Search for the cell housing the specified text and yield its [x, y] center coordinate. 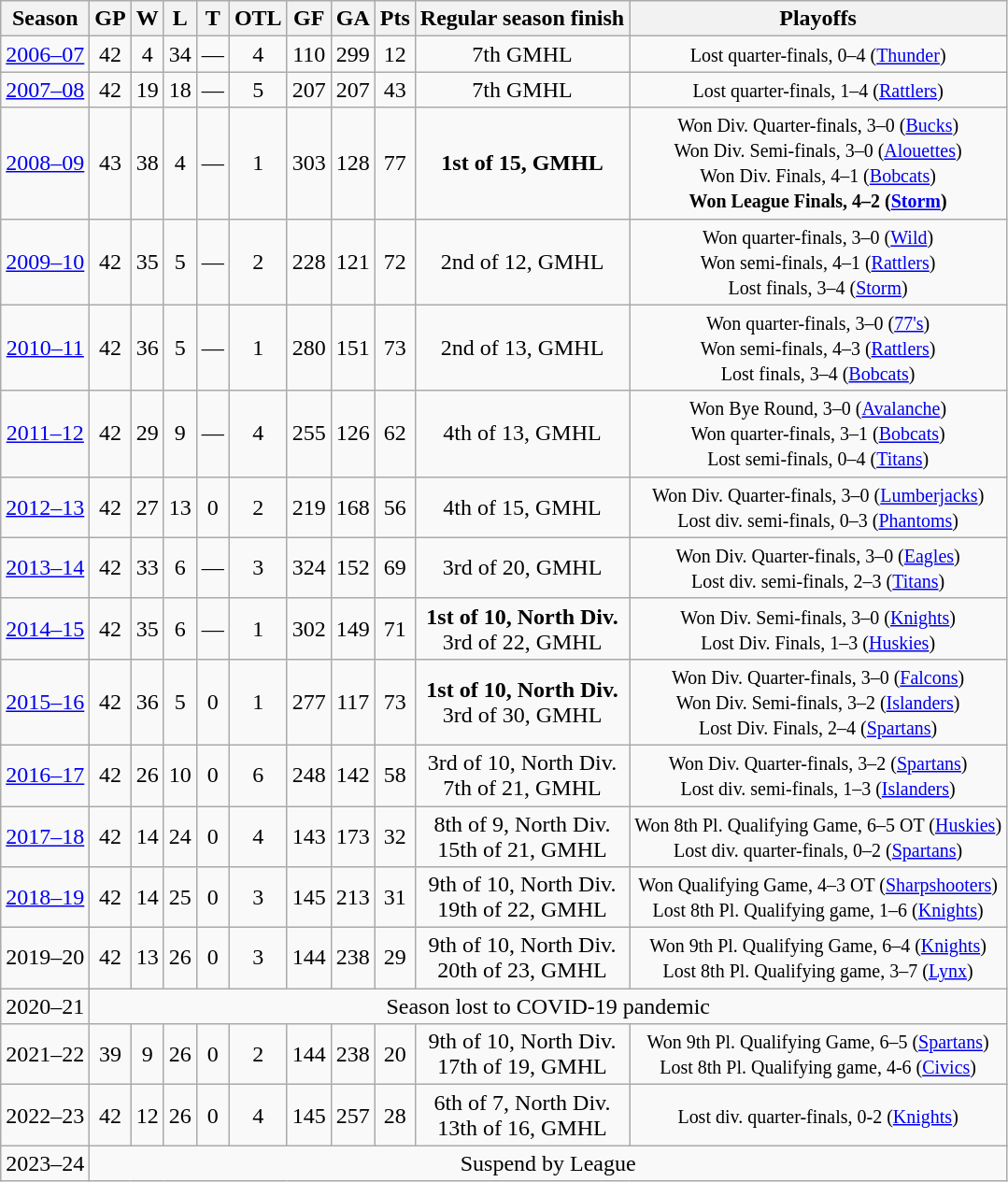
2015–16 [45, 702]
2nd of 12, GMHL [521, 262]
2017–18 [45, 835]
28 [394, 1116]
32 [394, 835]
Season lost to COVID-19 pandemic [548, 1006]
Won Div. Quarter-finals, 3–0 (Falcons)Won Div. Semi-finals, 3–2 (Islanders)Lost Div. Finals, 2–4 (Spartans) [818, 702]
117 [353, 702]
2020–21 [45, 1006]
126 [353, 434]
168 [353, 506]
110 [308, 54]
9th of 10, North Div.19th of 22, GMHL [521, 897]
Season [45, 19]
4th of 15, GMHL [521, 506]
303 [308, 163]
143 [308, 835]
77 [394, 163]
9th of 10, North Div.20th of 23, GMHL [521, 959]
56 [394, 506]
Won Div. Quarter-finals, 3–0 (Eagles)Lost div. semi-finals, 2–3 (Titans) [818, 568]
39 [110, 1054]
34 [179, 54]
18 [179, 90]
Won 9th Pl. Qualifying Game, 6–4 (Knights)Lost 8th Pl. Qualifying game, 3–7 (Lynx) [818, 959]
173 [353, 835]
2012–13 [45, 506]
151 [353, 348]
Lost quarter-finals, 1–4 (Rattlers) [818, 90]
2022–23 [45, 1116]
248 [308, 776]
Won quarter-finals, 3–0 (77's)Won semi-finals, 4–3 (Rattlers)Lost finals, 3–4 (Bobcats) [818, 348]
W [148, 19]
27 [148, 506]
6th of 7, North Div.13th of 16, GMHL [521, 1116]
152 [353, 568]
2006–07 [45, 54]
Won quarter-finals, 3–0 (Wild)Won semi-finals, 4–1 (Rattlers)Lost finals, 3–4 (Storm) [818, 262]
219 [308, 506]
2014–15 [45, 628]
299 [353, 54]
255 [308, 434]
8th of 9, North Div.15th of 21, GMHL [521, 835]
62 [394, 434]
2007–08 [45, 90]
Won Div. Semi-finals, 3–0 (Knights)Lost Div. Finals, 1–3 (Huskies) [818, 628]
1st of 15, GMHL [521, 163]
2008–09 [45, 163]
1st of 10, North Div.3rd of 30, GMHL [521, 702]
9th of 10, North Div.17th of 19, GMHL [521, 1054]
Won 9th Pl. Qualifying Game, 6–5 (Spartans)Lost 8th Pl. Qualifying game, 4-6 (Civics) [818, 1054]
GP [110, 19]
Won Div. Quarter-finals, 3–0 (Lumberjacks)Lost div. semi-finals, 0–3 (Phantoms) [818, 506]
3rd of 20, GMHL [521, 568]
69 [394, 568]
2018–19 [45, 897]
Lost quarter-finals, 0–4 (Thunder) [818, 54]
Lost div. quarter-finals, 0-2 (Knights) [818, 1116]
31 [394, 897]
OTL [258, 19]
GA [353, 19]
2011–12 [45, 434]
149 [353, 628]
2016–17 [45, 776]
Pts [394, 19]
2019–20 [45, 959]
257 [353, 1116]
Won 8th Pl. Qualifying Game, 6–5 OT (Huskies)Lost div. quarter-finals, 0–2 (Spartans) [818, 835]
33 [148, 568]
20 [394, 1054]
2023–24 [45, 1163]
Won Qualifying Game, 4–3 OT (Sharpshooters)Lost 8th Pl. Qualifying game, 1–6 (Knights) [818, 897]
142 [353, 776]
GF [308, 19]
24 [179, 835]
2nd of 13, GMHL [521, 348]
Regular season finish [521, 19]
277 [308, 702]
228 [308, 262]
Playoffs [818, 19]
128 [353, 163]
213 [353, 897]
38 [148, 163]
2013–14 [45, 568]
10 [179, 776]
1st of 10, North Div.3rd of 22, GMHL [521, 628]
T [213, 19]
Won Bye Round, 3–0 (Avalanche)Won quarter-finals, 3–1 (Bobcats)Lost semi-finals, 0–4 (Titans) [818, 434]
121 [353, 262]
71 [394, 628]
Suspend by League [548, 1163]
324 [308, 568]
Won Div. Quarter-finals, 3–2 (Spartans)Lost div. semi-finals, 1–3 (Islanders) [818, 776]
280 [308, 348]
2009–10 [45, 262]
2010–11 [45, 348]
302 [308, 628]
4th of 13, GMHL [521, 434]
3rd of 10, North Div.7th of 21, GMHL [521, 776]
19 [148, 90]
58 [394, 776]
72 [394, 262]
L [179, 19]
Won Div. Quarter-finals, 3–0 (Bucks)Won Div. Semi-finals, 3–0 (Alouettes)Won Div. Finals, 4–1 (Bobcats)Won League Finals, 4–2 (Storm) [818, 163]
25 [179, 897]
2021–22 [45, 1054]
